Pinpoint the cell where the given text exists, returning its [x, y] midpoint coordinate. 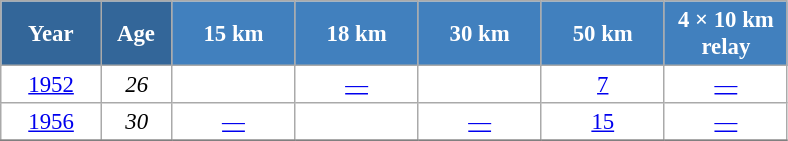
1956 [52, 122]
30 km [480, 34]
50 km [602, 34]
4 × 10 km relay [726, 34]
7 [602, 85]
30 [136, 122]
15 [602, 122]
18 km [356, 34]
1952 [52, 85]
Year [52, 34]
26 [136, 85]
15 km [234, 34]
Age [136, 34]
